Search for the cell housing the specified text and yield its (X, Y) center coordinate. 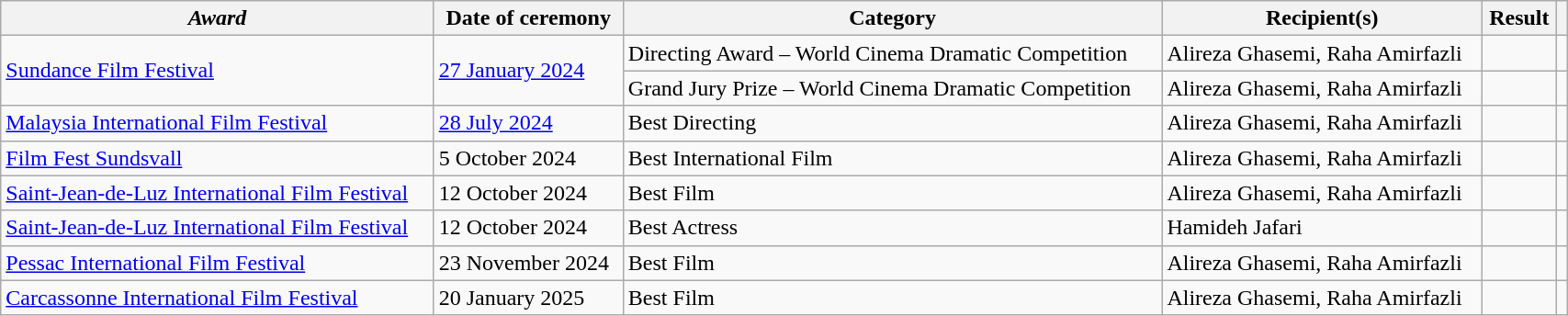
Directing Award – World Cinema Dramatic Competition (893, 53)
20 January 2025 (528, 298)
28 July 2024 (528, 123)
Sundance Film Festival (217, 71)
Film Fest Sundsvall (217, 158)
Best Actress (893, 228)
Result (1519, 18)
Best Directing (893, 123)
Grand Jury Prize – World Cinema Dramatic Competition (893, 88)
Best International Film (893, 158)
Pessac International Film Festival (217, 263)
Recipient(s) (1323, 18)
23 November 2024 (528, 263)
Malaysia International Film Festival (217, 123)
Hamideh Jafari (1323, 228)
Date of ceremony (528, 18)
Category (893, 18)
Award (217, 18)
5 October 2024 (528, 158)
Carcassonne International Film Festival (217, 298)
27 January 2024 (528, 71)
